Determine the [x, y] coordinate at the center of the cell enclosing the given text.  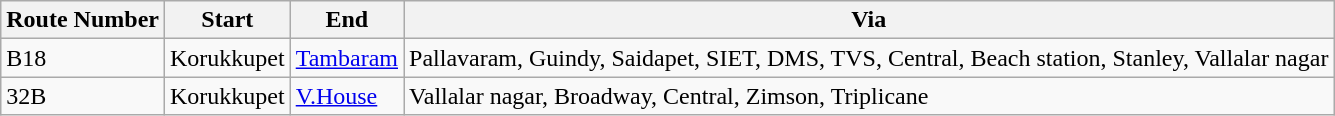
Via [869, 20]
32B [83, 96]
Vallalar nagar, Broadway, Central, Zimson, Triplicane [869, 96]
Start [227, 20]
B18 [83, 58]
End [346, 20]
Tambaram [346, 58]
V.House [346, 96]
Route Number [83, 20]
Pallavaram, Guindy, Saidapet, SIET, DMS, TVS, Central, Beach station, Stanley, Vallalar nagar [869, 58]
